Capture the cell that displays the provided text and extract its [X, Y] central coordinate. 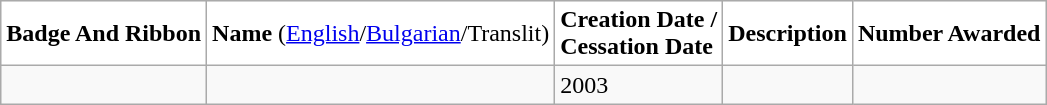
Name (English/Bulgarian/Translit) [381, 34]
Description [788, 34]
2003 [639, 85]
Badge And Ribbon [104, 34]
Number Awarded [949, 34]
Creation Date /Cessation Date [639, 34]
